Determine the (x, y) coordinate at the center of the cell enclosing the given text.  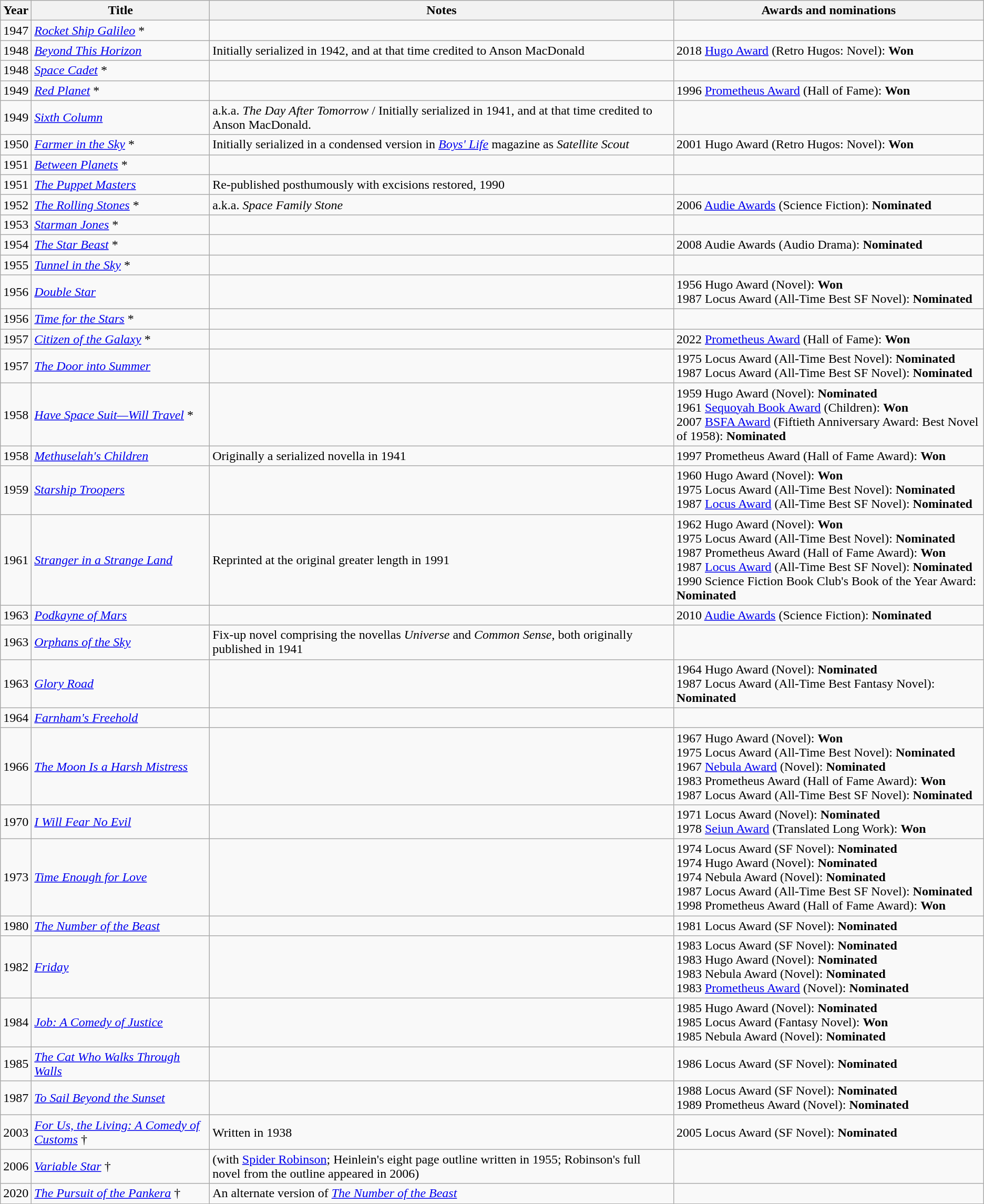
2006 Audie Awards (Science Fiction): Nominated (828, 205)
Beyond This Horizon (121, 50)
Time Enough for Love (121, 877)
2005 Locus Award (SF Novel): Nominated (828, 1132)
1961 (16, 559)
Farnham's Freehold (121, 718)
1952 (16, 205)
1988 Locus Award (SF Novel): Nominated1989 Prometheus Award (Novel): Nominated (828, 1098)
Orphans of the Sky (121, 642)
The Rolling Stones * (121, 205)
Written in 1938 (442, 1132)
The Cat Who Walks Through Walls (121, 1064)
1973 (16, 877)
Space Cadet * (121, 70)
Red Planet * (121, 90)
1987 (16, 1098)
1984 (16, 1023)
1975 Locus Award (All-Time Best Novel): Nominated1987 Locus Award (All-Time Best SF Novel): Nominated (828, 366)
1956 Hugo Award (Novel): Won1987 Locus Award (All-Time Best SF Novel): Nominated (828, 292)
1997 Prometheus Award (Hall of Fame Award): Won (828, 456)
1971 Locus Award (Novel): Nominated1978 Seiun Award (Translated Long Work): Won (828, 821)
Initially serialized in 1942, and at that time credited to Anson MacDonald (442, 50)
2008 Audie Awards (Audio Drama): Nominated (828, 244)
Time for the Stars * (121, 319)
Starman Jones * (121, 225)
1954 (16, 244)
Citizen of the Galaxy * (121, 339)
Title (121, 11)
Fix-up novel comprising the novellas Universe and Common Sense, both originally published in 1941 (442, 642)
The Door into Summer (121, 366)
The Number of the Beast (121, 926)
The Moon Is a Harsh Mistress (121, 766)
Methuselah's Children (121, 456)
2018 Hugo Award (Retro Hugos: Novel): Won (828, 50)
Variable Star † (121, 1166)
Farmer in the Sky * (121, 145)
Double Star (121, 292)
Sixth Column (121, 118)
1947 (16, 30)
Glory Road (121, 683)
2001 Hugo Award (Retro Hugos: Novel): Won (828, 145)
An alternate version of The Number of the Beast (442, 1193)
1959 (16, 490)
Podkayne of Mars (121, 615)
1960 Hugo Award (Novel): Won1975 Locus Award (All-Time Best Novel): Nominated1987 Locus Award (All-Time Best SF Novel): Nominated (828, 490)
Re-published posthumously with excisions restored, 1990 (442, 185)
1981 Locus Award (SF Novel): Nominated (828, 926)
2022 Prometheus Award (Hall of Fame): Won (828, 339)
2006 (16, 1166)
1985 Hugo Award (Novel): Nominated1985 Locus Award (Fantasy Novel): Won1985 Nebula Award (Novel): Nominated (828, 1023)
2020 (16, 1193)
Reprinted at the original greater length in 1991 (442, 559)
1982 (16, 967)
2010 Audie Awards (Science Fiction): Nominated (828, 615)
1970 (16, 821)
Friday (121, 967)
Initially serialized in a condensed version in Boys' Life magazine as Satellite Scout (442, 145)
1983 Locus Award (SF Novel): Nominated1983 Hugo Award (Novel): Nominated1983 Nebula Award (Novel): Nominated1983 Prometheus Award (Novel): Nominated (828, 967)
a.k.a. The Day After Tomorrow / Initially serialized in 1941, and at that time credited to Anson MacDonald. (442, 118)
Rocket Ship Galileo * (121, 30)
Between Planets * (121, 165)
1966 (16, 766)
Year (16, 11)
2003 (16, 1132)
Starship Troopers (121, 490)
The Puppet Masters (121, 185)
(with Spider Robinson; Heinlein's eight page outline written in 1955; Robinson's full novel from the outline appeared in 2006) (442, 1166)
1959 Hugo Award (Novel): Nominated1961 Sequoyah Book Award (Children): Won2007 BSFA Award (Fiftieth Anniversary Award: Best Novel of 1958): Nominated (828, 414)
Originally a serialized novella in 1941 (442, 456)
I Will Fear No Evil (121, 821)
Have Space Suit—Will Travel * (121, 414)
Notes (442, 11)
1953 (16, 225)
1964 Hugo Award (Novel): Nominated1987 Locus Award (All-Time Best Fantasy Novel): Nominated (828, 683)
1964 (16, 718)
1980 (16, 926)
Job: A Comedy of Justice (121, 1023)
Awards and nominations (828, 11)
Tunnel in the Sky * (121, 264)
For Us, the Living: A Comedy of Customs † (121, 1132)
To Sail Beyond the Sunset (121, 1098)
a.k.a. Space Family Stone (442, 205)
1986 Locus Award (SF Novel): Nominated (828, 1064)
1950 (16, 145)
The Star Beast * (121, 244)
1996 Prometheus Award (Hall of Fame): Won (828, 90)
1955 (16, 264)
1985 (16, 1064)
Stranger in a Strange Land (121, 559)
The Pursuit of the Pankera † (121, 1193)
